Capture the cell that displays the provided text and extract its [X, Y] central coordinate. 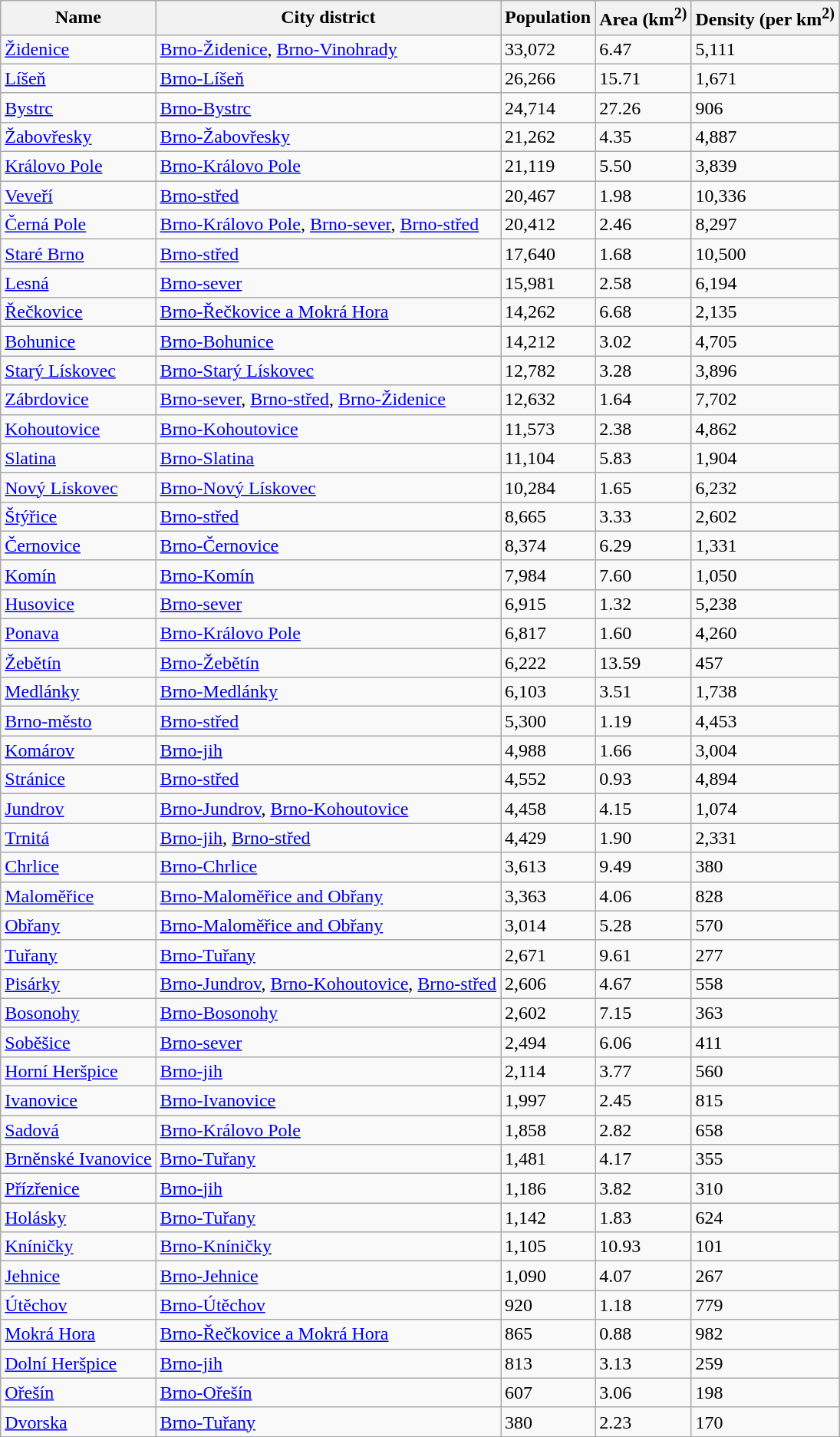
Řečkovice [78, 312]
1,105 [548, 1247]
2.58 [643, 283]
Bosonohy [78, 1013]
27.26 [643, 107]
Brno-Starý Lískovec [328, 371]
6.68 [643, 312]
Bohunice [78, 341]
Brno-Jehnice [328, 1276]
1,074 [766, 809]
259 [766, 1363]
12,632 [548, 400]
Population [548, 18]
Obřany [78, 925]
6,915 [548, 604]
1.83 [643, 1218]
4.15 [643, 809]
3,363 [548, 896]
6,194 [766, 283]
15.71 [643, 78]
Mokrá Hora [78, 1334]
1,997 [548, 1101]
1.66 [643, 750]
560 [766, 1071]
411 [766, 1042]
1,481 [548, 1159]
1.18 [643, 1305]
828 [766, 896]
3,004 [766, 750]
Slatina [78, 458]
Brno-Bosonohy [328, 1013]
Brno-Židenice, Brno-Vinohrady [328, 49]
Veveří [78, 196]
Brno-Bystrc [328, 107]
Tuřany [78, 954]
570 [766, 925]
6.06 [643, 1042]
Černá Pole [78, 225]
813 [548, 1363]
4.17 [643, 1159]
1,858 [548, 1130]
26,266 [548, 78]
21,119 [548, 166]
Žabovřesky [78, 137]
1.32 [643, 604]
1.64 [643, 400]
1.68 [643, 254]
8,665 [548, 516]
Trnitá [78, 838]
0.93 [643, 779]
12,782 [548, 371]
7.15 [643, 1013]
Horní Heršpice [78, 1071]
Chrlice [78, 867]
Dvorska [78, 1422]
Maloměřice [78, 896]
1.60 [643, 634]
Brno-Černovice [328, 545]
624 [766, 1218]
Zábrdovice [78, 400]
Brněnské Ivanovice [78, 1159]
8,297 [766, 225]
9.49 [643, 867]
Dolní Heršpice [78, 1363]
6,817 [548, 634]
Komárov [78, 750]
Medlánky [78, 692]
2.38 [643, 429]
2,114 [548, 1071]
1.19 [643, 721]
Brno-Jundrov, Brno-Kohoutovice, Brno-střed [328, 984]
Ponava [78, 634]
Stránice [78, 779]
Brno-Medlánky [328, 692]
8,374 [548, 545]
Brno-město [78, 721]
Ořešín [78, 1393]
1.90 [643, 838]
11,573 [548, 429]
5,300 [548, 721]
Brno-Ivanovice [328, 1101]
4,894 [766, 779]
Štýřice [78, 516]
2.82 [643, 1130]
2,135 [766, 312]
1,671 [766, 78]
6,232 [766, 487]
City district [328, 18]
Žebětín [78, 663]
5.83 [643, 458]
17,640 [548, 254]
Brno-Žebětín [328, 663]
Kohoutovice [78, 429]
1,142 [548, 1218]
15,981 [548, 283]
1,738 [766, 692]
Brno-Chrlice [328, 867]
1,090 [548, 1276]
363 [766, 1013]
Komín [78, 575]
0.88 [643, 1334]
1,331 [766, 545]
5,238 [766, 604]
6.29 [643, 545]
Starý Lískovec [78, 371]
4,988 [548, 750]
277 [766, 954]
6,222 [548, 663]
Staré Brno [78, 254]
13.59 [643, 663]
6,103 [548, 692]
4.35 [643, 137]
Brno-jih, Brno-střed [328, 838]
3.82 [643, 1188]
1.65 [643, 487]
5.50 [643, 166]
4.06 [643, 896]
3.13 [643, 1363]
Brno-Bohunice [328, 341]
2,331 [766, 838]
Brno-Líšeň [328, 78]
658 [766, 1130]
1.98 [643, 196]
Útěchov [78, 1305]
3.33 [643, 516]
20,412 [548, 225]
14,262 [548, 312]
9.61 [643, 954]
Brno-Útěchov [328, 1305]
10.93 [643, 1247]
10,284 [548, 487]
4,862 [766, 429]
3,613 [548, 867]
Líšeň [78, 78]
7,984 [548, 575]
Nový Lískovec [78, 487]
2,606 [548, 984]
Královo Pole [78, 166]
Kníničky [78, 1247]
4,260 [766, 634]
1,186 [548, 1188]
10,500 [766, 254]
865 [548, 1334]
Pisárky [78, 984]
33,072 [548, 49]
Bystrc [78, 107]
Brno-Jundrov, Brno-Kohoutovice [328, 809]
3.51 [643, 692]
779 [766, 1305]
3,896 [766, 371]
Přízřenice [78, 1188]
21,262 [548, 137]
Husovice [78, 604]
4.07 [643, 1276]
355 [766, 1159]
5,111 [766, 49]
Brno-Nový Lískovec [328, 487]
1,904 [766, 458]
1,050 [766, 575]
Sadová [78, 1130]
3.28 [643, 371]
Brno-Královo Pole, Brno-sever, Brno-střed [328, 225]
Lesná [78, 283]
Brno-Komín [328, 575]
Židenice [78, 49]
267 [766, 1276]
Brno-Slatina [328, 458]
3.77 [643, 1071]
Name [78, 18]
2.45 [643, 1101]
3.06 [643, 1393]
Soběšice [78, 1042]
Brno-sever, Brno-střed, Brno-Židenice [328, 400]
310 [766, 1188]
Jundrov [78, 809]
11,104 [548, 458]
3,014 [548, 925]
24,714 [548, 107]
Density (per km2) [766, 18]
14,212 [548, 341]
Černovice [78, 545]
198 [766, 1393]
4,429 [548, 838]
2,671 [548, 954]
Brno-Kohoutovice [328, 429]
815 [766, 1101]
3,839 [766, 166]
Brno-Žabovřesky [328, 137]
Brno-Kníničky [328, 1247]
4,458 [548, 809]
Brno-Ořešín [328, 1393]
7.60 [643, 575]
4,453 [766, 721]
Ivanovice [78, 1101]
982 [766, 1334]
4,887 [766, 137]
906 [766, 107]
2.46 [643, 225]
920 [548, 1305]
2.23 [643, 1422]
4,552 [548, 779]
Jehnice [78, 1276]
457 [766, 663]
7,702 [766, 400]
4.67 [643, 984]
4,705 [766, 341]
607 [548, 1393]
6.47 [643, 49]
10,336 [766, 196]
2,494 [548, 1042]
20,467 [548, 196]
101 [766, 1247]
558 [766, 984]
3.02 [643, 341]
170 [766, 1422]
5.28 [643, 925]
Area (km2) [643, 18]
Holásky [78, 1218]
